Return (X, Y) of the center of cell containing provided text 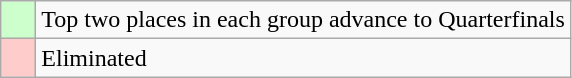
Top two places in each group advance to Quarterfinals (304, 20)
Eliminated (304, 58)
